Pinpoint the cell where the given text exists, returning its (X, Y) midpoint coordinate. 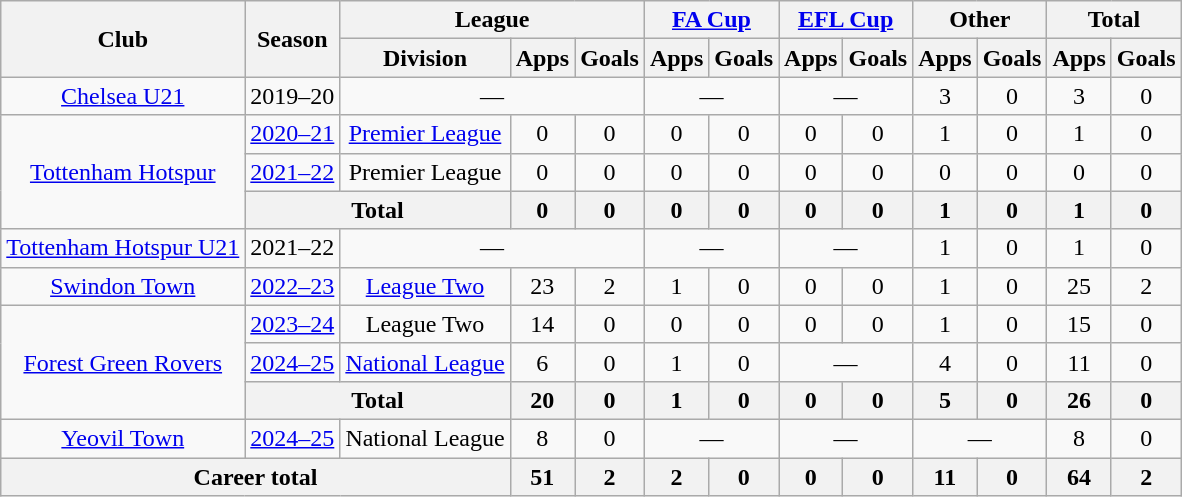
25 (1079, 286)
Career total (256, 477)
15 (1079, 324)
2020–21 (292, 134)
2023–24 (292, 324)
51 (542, 477)
Other (980, 20)
20 (542, 400)
FA Cup (711, 20)
64 (1079, 477)
League (492, 20)
14 (542, 324)
2022–23 (292, 286)
Tottenham Hotspur U21 (123, 248)
Club (123, 39)
6 (542, 362)
Season (292, 39)
2019–20 (292, 96)
5 (945, 400)
26 (1079, 400)
EFL Cup (846, 20)
Tottenham Hotspur (123, 172)
Division (425, 58)
23 (542, 286)
Swindon Town (123, 286)
Forest Green Rovers (123, 362)
Chelsea U21 (123, 96)
4 (945, 362)
Yeovil Town (123, 438)
